Capture the cell that displays the provided text and extract its (X, Y) central coordinate. 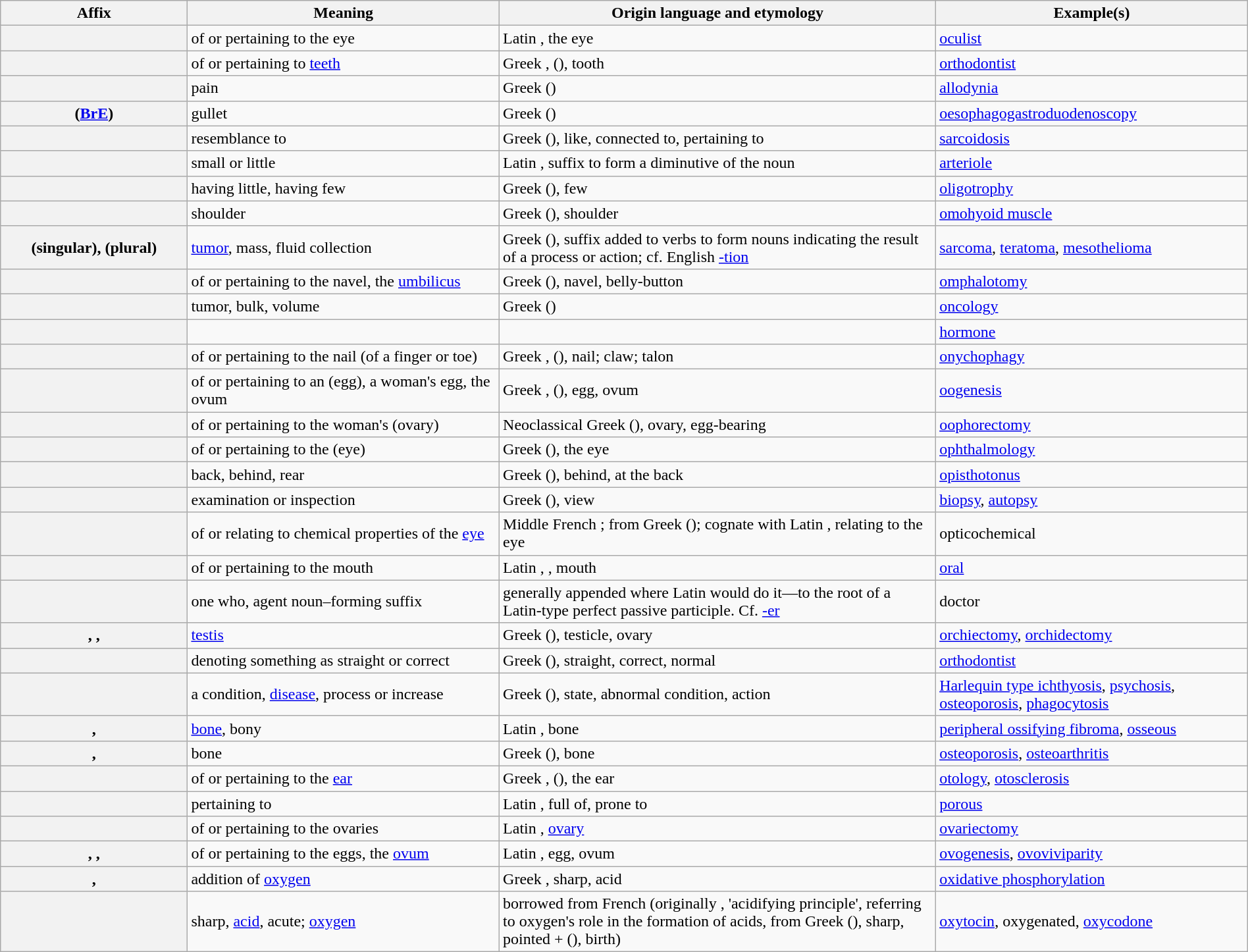
omohyoid muscle (1092, 213)
Meaning (344, 13)
Harlequin type ichthyosis, psychosis, osteoporosis, phagocytosis (1092, 694)
of or pertaining to the eye (344, 38)
Middle French ; from Greek (); cognate with Latin , relating to the eye (717, 533)
Latin , suffix to form a diminutive of the noun (717, 163)
pain (344, 88)
bone, bony (344, 728)
oesophagogastroduodenoscopy (1092, 113)
oral (1092, 568)
Greek (), straight, correct, normal (717, 660)
of or pertaining to the navel, the umbilicus (344, 281)
of or relating to chemical properties of the eye (344, 533)
addition of oxygen (344, 879)
Greek (), state, abnormal condition, action (717, 694)
oligotrophy (1092, 188)
Greek (), testicle, ovary (717, 635)
peripheral ossifying fibroma, osseous (1092, 728)
Greek (), behind, at the back (717, 475)
back, behind, rear (344, 475)
examination or inspection (344, 500)
oculist (1092, 38)
hormone (1092, 331)
Greek (), view (717, 500)
small or little (344, 163)
Latin , egg, ovum (717, 854)
(singular), (plural) (94, 248)
a condition, disease, process or increase (344, 694)
of or pertaining to teeth (344, 63)
tumor, bulk, volume (344, 306)
porous (1092, 804)
Greek (), shoulder (717, 213)
generally appended where Latin would do it—to the root of a Latin-type perfect passive participle. Cf. -er (717, 602)
of or pertaining to the eggs, the ovum (344, 854)
Neoclassical Greek (), ovary, egg-bearing (717, 425)
Latin , full of, prone to (717, 804)
allodynia (1092, 88)
of or pertaining to the nail (of a finger or toe) (344, 357)
of or pertaining to the ovaries (344, 829)
otology, otosclerosis (1092, 778)
Greek , (), tooth (717, 63)
bone (344, 753)
oncology (1092, 306)
Greek (), bone (717, 753)
opisthotonus (1092, 475)
oxytocin, oxygenated, oxycodone (1092, 922)
Latin , the eye (717, 38)
Greek (), like, connected to, pertaining to (717, 138)
sarcoma, teratoma, mesothelioma (1092, 248)
orchiectomy, orchidectomy (1092, 635)
osteoporosis, osteoarthritis (1092, 753)
Latin , bone (717, 728)
shoulder (344, 213)
of or pertaining to the (eye) (344, 450)
of or pertaining to the woman's (ovary) (344, 425)
omphalotomy (1092, 281)
Affix (94, 13)
Origin language and etymology (717, 13)
Greek , sharp, acid (717, 879)
one who, agent noun–forming suffix (344, 602)
pertaining to (344, 804)
Example(s) (1092, 13)
sharp, acid, acute; oxygen (344, 922)
of or pertaining to the mouth (344, 568)
ophthalmology (1092, 450)
gullet (344, 113)
resemblance to (344, 138)
Greek (), the eye (717, 450)
oophorectomy (1092, 425)
denoting something as straight or correct (344, 660)
opticochemical (1092, 533)
Greek , (), the ear (717, 778)
biopsy, autopsy (1092, 500)
sarcoidosis (1092, 138)
having little, having few (344, 188)
arteriole (1092, 163)
Greek (), navel, belly-button (717, 281)
Greek , (), nail; claw; talon (717, 357)
onychophagy (1092, 357)
Greek (), few (717, 188)
Greek (), suffix added to verbs to form nouns indicating the result of a process or action; cf. English -tion (717, 248)
ovariectomy (1092, 829)
Latin , , mouth (717, 568)
tumor, mass, fluid collection (344, 248)
ovogenesis, ovoviviparity (1092, 854)
doctor (1092, 602)
Latin , ovary (717, 829)
of or pertaining to an (egg), a woman's egg, the ovum (344, 391)
Greek , (), egg, ovum (717, 391)
(BrE) (94, 113)
testis (344, 635)
oogenesis (1092, 391)
of or pertaining to the ear (344, 778)
oxidative phosphorylation (1092, 879)
